Output the [x, y] coordinate of the center of the cell containing the given text.  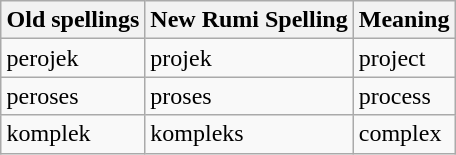
proses [249, 96]
New Rumi Spelling [249, 20]
projek [249, 58]
peroses [73, 96]
complex [404, 134]
komplek [73, 134]
Meaning [404, 20]
project [404, 58]
Old spellings [73, 20]
process [404, 96]
kompleks [249, 134]
perojek [73, 58]
